Determine the [x, y] coordinate at the center of the cell enclosing the given text.  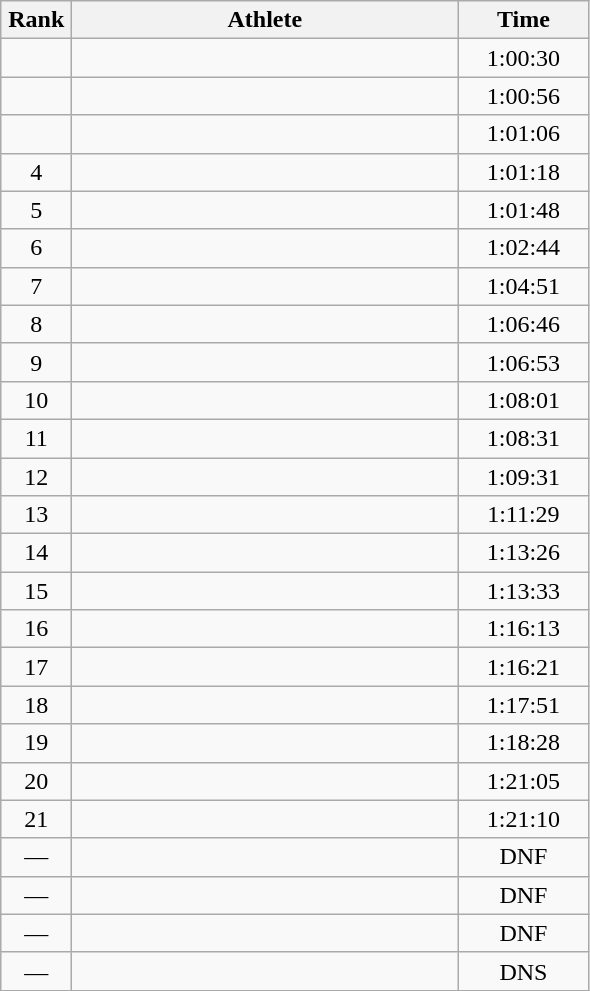
1:18:28 [524, 743]
1:09:31 [524, 477]
13 [36, 515]
1:21:10 [524, 819]
1:01:06 [524, 134]
Time [524, 20]
1:00:30 [524, 58]
1:11:29 [524, 515]
1:08:01 [524, 400]
1:13:26 [524, 553]
15 [36, 591]
6 [36, 248]
1:16:21 [524, 667]
1:06:53 [524, 362]
11 [36, 438]
1:02:44 [524, 248]
7 [36, 286]
1:08:31 [524, 438]
Athlete [265, 20]
5 [36, 210]
10 [36, 400]
14 [36, 553]
20 [36, 781]
4 [36, 172]
12 [36, 477]
1:01:18 [524, 172]
17 [36, 667]
1:21:05 [524, 781]
1:17:51 [524, 705]
1:01:48 [524, 210]
Rank [36, 20]
19 [36, 743]
1:00:56 [524, 96]
16 [36, 629]
DNS [524, 971]
18 [36, 705]
1:16:13 [524, 629]
8 [36, 324]
1:04:51 [524, 286]
1:06:46 [524, 324]
21 [36, 819]
1:13:33 [524, 591]
9 [36, 362]
